Pinpoint the cell where the given text exists, returning its (x, y) midpoint coordinate. 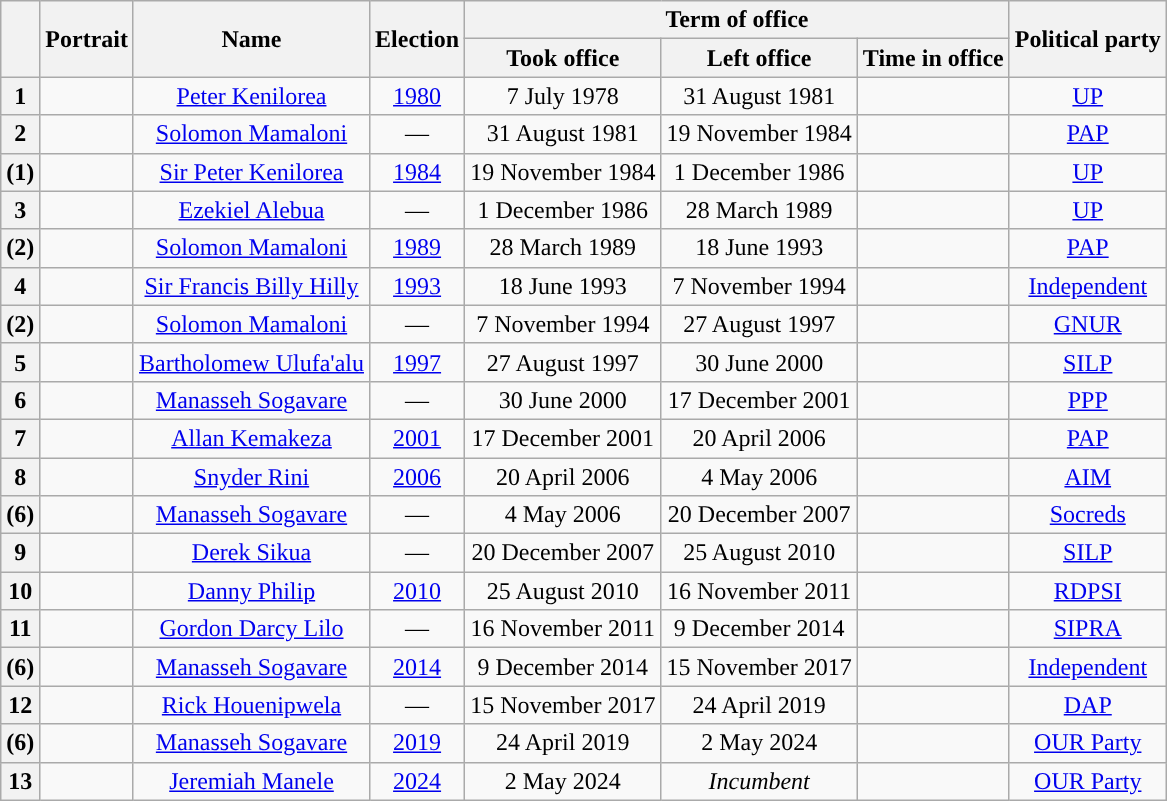
Name (251, 39)
PPP (1088, 400)
7 July 1978 (563, 96)
1993 (418, 286)
GNUR (1088, 324)
13 (20, 781)
2006 (418, 477)
4 (20, 286)
10 (20, 591)
Danny Philip (251, 591)
2010 (418, 591)
Snyder Rini (251, 477)
Portrait (87, 39)
Sir Peter Kenilorea (251, 172)
Socreds (1088, 515)
Incumbent (759, 781)
Took office (563, 58)
1989 (418, 248)
Time in office (933, 58)
Left office (759, 58)
(1) (20, 172)
12 (20, 705)
2014 (418, 667)
3 (20, 210)
RDPSI (1088, 591)
Jeremiah Manele (251, 781)
2019 (418, 743)
8 (20, 477)
Ezekiel Alebua (251, 210)
1997 (418, 362)
1984 (418, 172)
Bartholomew Ulufa'alu (251, 362)
Gordon Darcy Lilo (251, 629)
Election (418, 39)
1 (20, 96)
Term of office (738, 20)
Derek Sikua (251, 553)
Peter Kenilorea (251, 96)
Sir Francis Billy Hilly (251, 286)
5 (20, 362)
7 (20, 438)
SIPRA (1088, 629)
2024 (418, 781)
6 (20, 400)
DAP (1088, 705)
Allan Kemakeza (251, 438)
Rick Houenipwela (251, 705)
AIM (1088, 477)
2001 (418, 438)
1980 (418, 96)
2 (20, 134)
9 (20, 553)
Political party (1088, 39)
11 (20, 629)
